Pinpoint the cell where the given text exists, returning its [X, Y] midpoint coordinate. 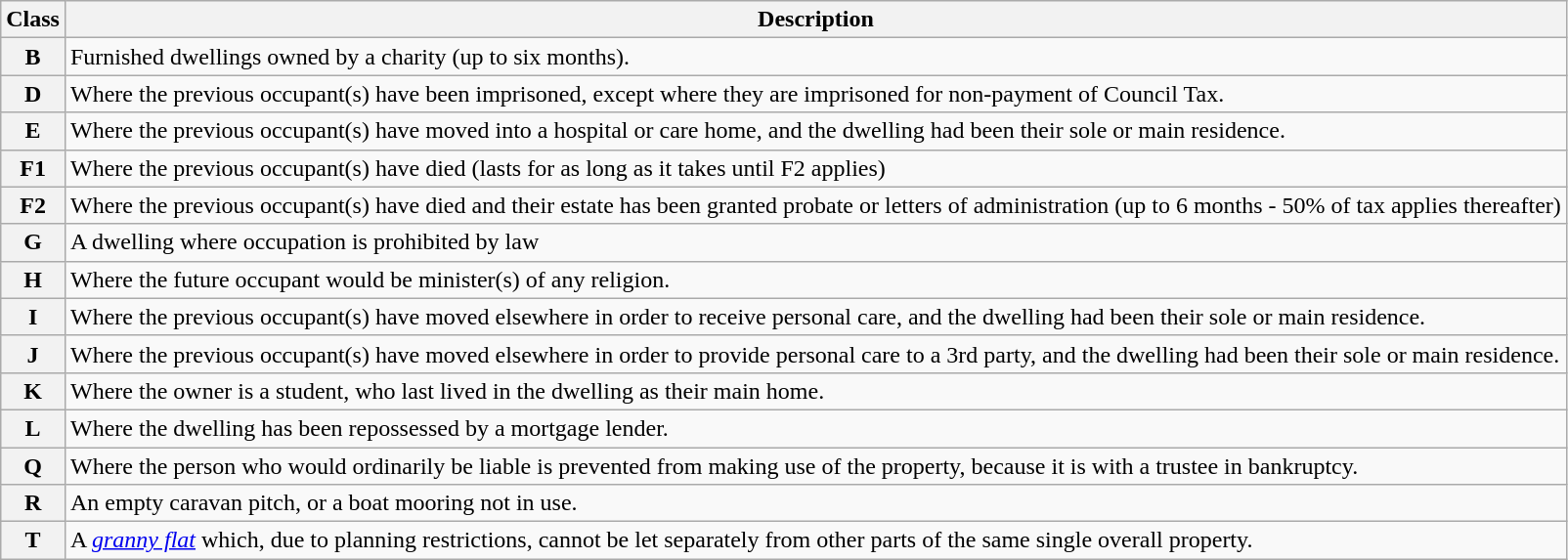
Q [33, 466]
K [33, 391]
G [33, 242]
T [33, 540]
Where the dwelling has been repossessed by a mortgage lender. [815, 428]
F2 [33, 205]
Where the previous occupant(s) have been imprisoned, except where they are imprisoned for non-payment of Council Tax. [815, 94]
B [33, 57]
A granny flat which, due to planning restrictions, cannot be let separately from other parts of the same single overall property. [815, 540]
Where the previous occupant(s) have moved elsewhere in order to receive personal care, and the dwelling had been their sole or main residence. [815, 317]
R [33, 503]
An empty caravan pitch, or a boat mooring not in use. [815, 503]
A dwelling where occupation is prohibited by law [815, 242]
Where the previous occupant(s) have moved into a hospital or care home, and the dwelling had been their sole or main residence. [815, 131]
L [33, 428]
Class [33, 20]
F1 [33, 168]
Where the owner is a student, who last lived in the dwelling as their main home. [815, 391]
Where the future occupant would be minister(s) of any religion. [815, 280]
E [33, 131]
Where the person who would ordinarily be liable is prevented from making use of the property, because it is with a trustee in bankruptcy. [815, 466]
Description [815, 20]
H [33, 280]
D [33, 94]
Where the previous occupant(s) have died (lasts for as long as it takes until F2 applies) [815, 168]
J [33, 354]
Furnished dwellings owned by a charity (up to six months). [815, 57]
I [33, 317]
